Search for the cell housing the specified text and yield its (x, y) center coordinate. 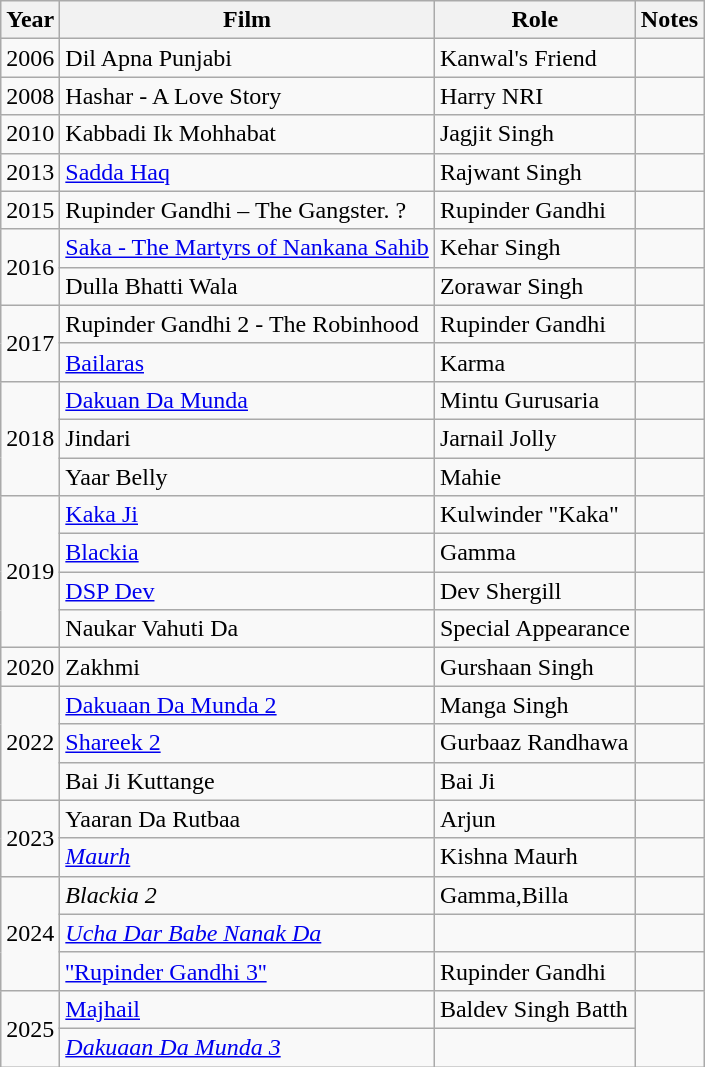
Rajwant Singh (534, 172)
Gamma,Billa (534, 895)
Film (248, 20)
Shareek 2 (248, 743)
Arjun (534, 819)
2010 (30, 134)
Dakuaan Da Munda 3 (248, 1047)
Jindari (248, 438)
Rupinder Gandhi – The Gangster. ? (248, 210)
Dev Shergill (534, 591)
Ucha Dar Babe Nanak Da (248, 933)
Manga Singh (534, 705)
2016 (30, 267)
Jarnail Jolly (534, 438)
Notes (669, 20)
2025 (30, 1028)
2023 (30, 838)
Special Appearance (534, 629)
2015 (30, 210)
Harry NRI (534, 96)
2019 (30, 572)
Kanwal's Friend (534, 58)
2006 (30, 58)
Dakuan Da Munda (248, 400)
''Rupinder Gandhi 3'' (248, 971)
2017 (30, 343)
Bailaras (248, 362)
Jagjit Singh (534, 134)
Year (30, 20)
Blackia 2 (248, 895)
Bai Ji (534, 781)
Blackia (248, 553)
Zakhmi (248, 667)
Kulwinder "Kaka" (534, 515)
Naukar Vahuti Da (248, 629)
Zorawar Singh (534, 286)
DSP Dev (248, 591)
Mintu Gurusaria (534, 400)
Kishna Maurh (534, 857)
Bai Ji Kuttange (248, 781)
Mahie (534, 477)
Maurh (248, 857)
Dakuaan Da Munda 2 (248, 705)
2022 (30, 743)
Rupinder Gandhi 2 - The Robinhood (248, 324)
Majhail (248, 1009)
Dil Apna Punjabi (248, 58)
Role (534, 20)
Gurbaaz Randhawa (534, 743)
2008 (30, 96)
2018 (30, 438)
2013 (30, 172)
Yaar Belly (248, 477)
Sadda Haq (248, 172)
Kehar Singh (534, 248)
2020 (30, 667)
Gamma (534, 553)
Dulla Bhatti Wala (248, 286)
Baldev Singh Batth (534, 1009)
Karma (534, 362)
Gurshaan Singh (534, 667)
2024 (30, 933)
Hashar - A Love Story (248, 96)
Yaaran Da Rutbaa (248, 819)
Kaka Ji (248, 515)
Kabbadi Ik Mohhabat (248, 134)
Saka - The Martyrs of Nankana Sahib (248, 248)
